Capture the cell that displays the provided text and extract its (x, y) central coordinate. 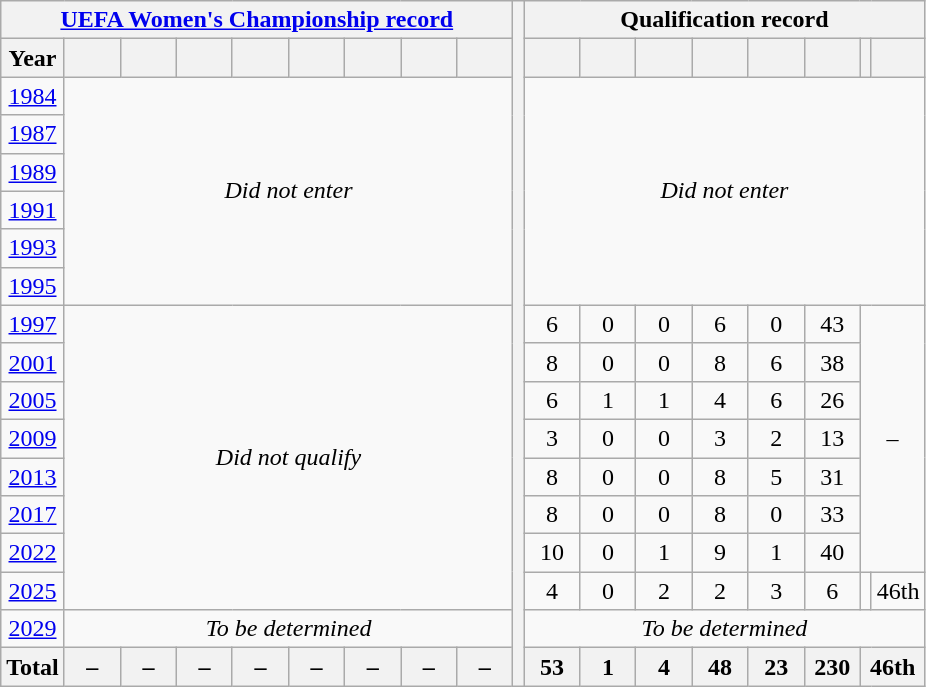
2013 (33, 477)
UEFA Women's Championship record (257, 20)
2022 (33, 553)
2009 (33, 438)
10 (552, 553)
1995 (33, 286)
5 (776, 477)
2005 (33, 400)
43 (832, 324)
23 (776, 667)
13 (832, 438)
40 (832, 553)
1993 (33, 248)
Did not qualify (288, 457)
38 (832, 362)
Qualification record (724, 20)
2017 (33, 515)
1991 (33, 210)
Total (33, 667)
2025 (33, 591)
Year (33, 58)
1987 (33, 134)
2029 (33, 629)
26 (832, 400)
1984 (33, 96)
230 (832, 667)
33 (832, 515)
2001 (33, 362)
9 (720, 553)
1989 (33, 172)
1997 (33, 324)
48 (720, 667)
31 (832, 477)
53 (552, 667)
